Return [X, Y] of the center of cell containing provided text 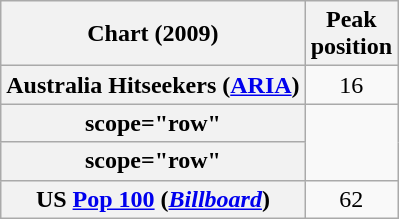
Australia Hitseekers (ARIA) [153, 85]
Chart (2009) [153, 34]
62 [351, 199]
US Pop 100 (Billboard) [153, 199]
16 [351, 85]
Peakposition [351, 34]
